Return the [X, Y] coordinate for the center point of the cell that contains the specified text.  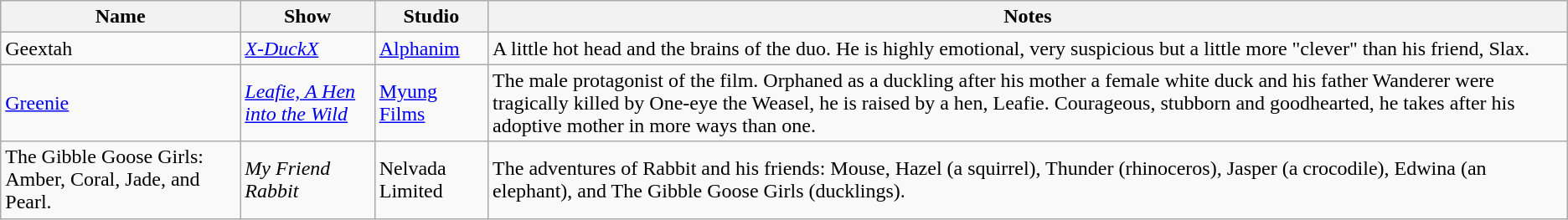
Name [121, 17]
The Gibble Goose Girls: Amber, Coral, Jade, and Pearl. [121, 180]
Notes [1029, 17]
Greenie [121, 103]
Show [307, 17]
A little hot head and the brains of the duo. He is highly emotional, very suspicious but a little more "clever" than his friend, Slax. [1029, 49]
Geextah [121, 49]
Alphanim [431, 49]
Leafie, A Hen into the Wild [307, 103]
Studio [431, 17]
X-DuckX [307, 49]
My Friend Rabbit [307, 180]
Myung Films [431, 103]
Nelvada Limited [431, 180]
